Return the (x, y) coordinate for the center point of the cell that contains the specified text.  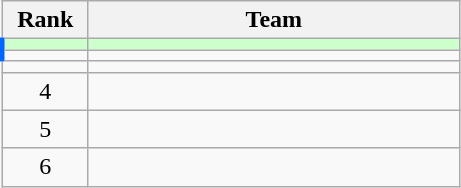
6 (45, 167)
Team (274, 20)
5 (45, 129)
4 (45, 91)
Rank (45, 20)
